Identify which cell holds the provided text, then report its (X, Y) central coordinate. 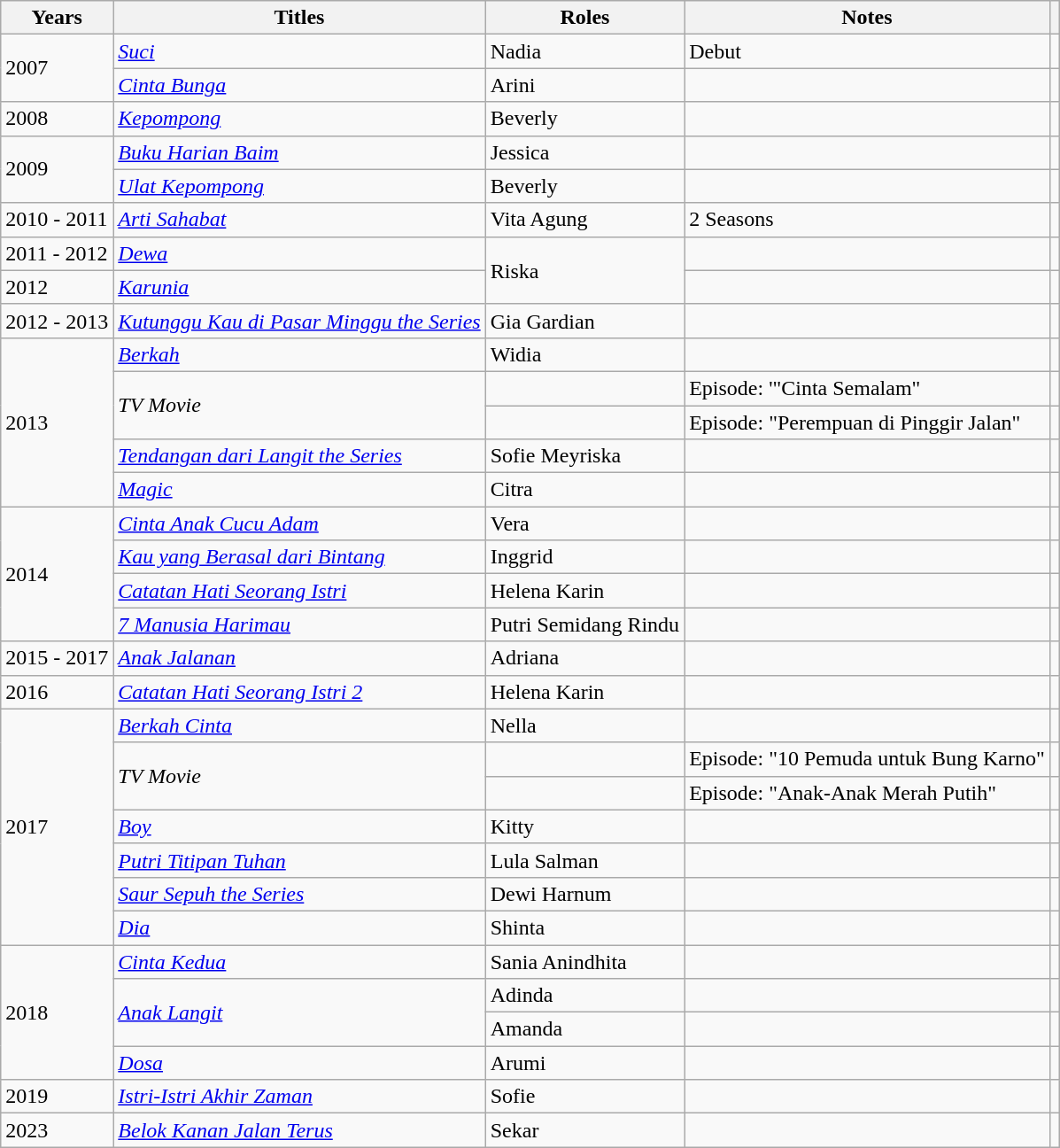
Dewa (299, 253)
Episode: "Perempuan di Pinggir Jalan" (868, 423)
2015 - 2017 (57, 658)
2018 (57, 1012)
Cinta Anak Cucu Adam (299, 524)
Putri Titipan Tuhan (299, 860)
Belok Kanan Jalan Terus (299, 1130)
Saur Sepuh the Series (299, 894)
Anak Langit (299, 1012)
Dia (299, 927)
Nadia (584, 51)
Arti Sahabat (299, 220)
Episode: "10 Pemuda untuk Bung Karno" (868, 759)
Inggrid (584, 557)
Sekar (584, 1130)
Buku Harian Baim (299, 152)
Episode: '"Cinta Semalam" (868, 388)
Episode: "Anak-Anak Merah Putih" (868, 793)
2008 (57, 119)
Sania Anindhita (584, 961)
Putri Semidang Rindu (584, 624)
Debut (868, 51)
Nella (584, 725)
Adinda (584, 996)
Citra (584, 490)
Lula Salman (584, 860)
Jessica (584, 152)
Berkah (299, 354)
Cinta Kedua (299, 961)
Magic (299, 490)
Vera (584, 524)
Kepompong (299, 119)
Tendangan dari Langit the Series (299, 456)
2009 (57, 169)
2007 (57, 68)
Ulat Kepompong (299, 186)
Arini (584, 85)
2012 - 2013 (57, 321)
Amanda (584, 1029)
Widia (584, 354)
Boy (299, 826)
Dosa (299, 1063)
Cinta Bunga (299, 85)
Notes (868, 18)
Sofie Meyriska (584, 456)
Adriana (584, 658)
2019 (57, 1097)
Catatan Hati Seorang Istri 2 (299, 692)
Berkah Cinta (299, 725)
Suci (299, 51)
Vita Agung (584, 220)
Titles (299, 18)
Dewi Harnum (584, 894)
2013 (57, 422)
Istri-Istri Akhir Zaman (299, 1097)
2023 (57, 1130)
Riska (584, 270)
2010 - 2011 (57, 220)
2012 (57, 287)
Catatan Hati Seorang Istri (299, 591)
Kutunggu Kau di Pasar Minggu the Series (299, 321)
Years (57, 18)
Shinta (584, 927)
Karunia (299, 287)
Kitty (584, 826)
2011 - 2012 (57, 253)
Gia Gardian (584, 321)
Arumi (584, 1063)
2 Seasons (868, 220)
2016 (57, 692)
Sofie (584, 1097)
Kau yang Berasal dari Bintang (299, 557)
Anak Jalanan (299, 658)
Roles (584, 18)
2017 (57, 826)
2014 (57, 574)
7 Manusia Harimau (299, 624)
